Identify which cell holds the provided text, then report its (x, y) central coordinate. 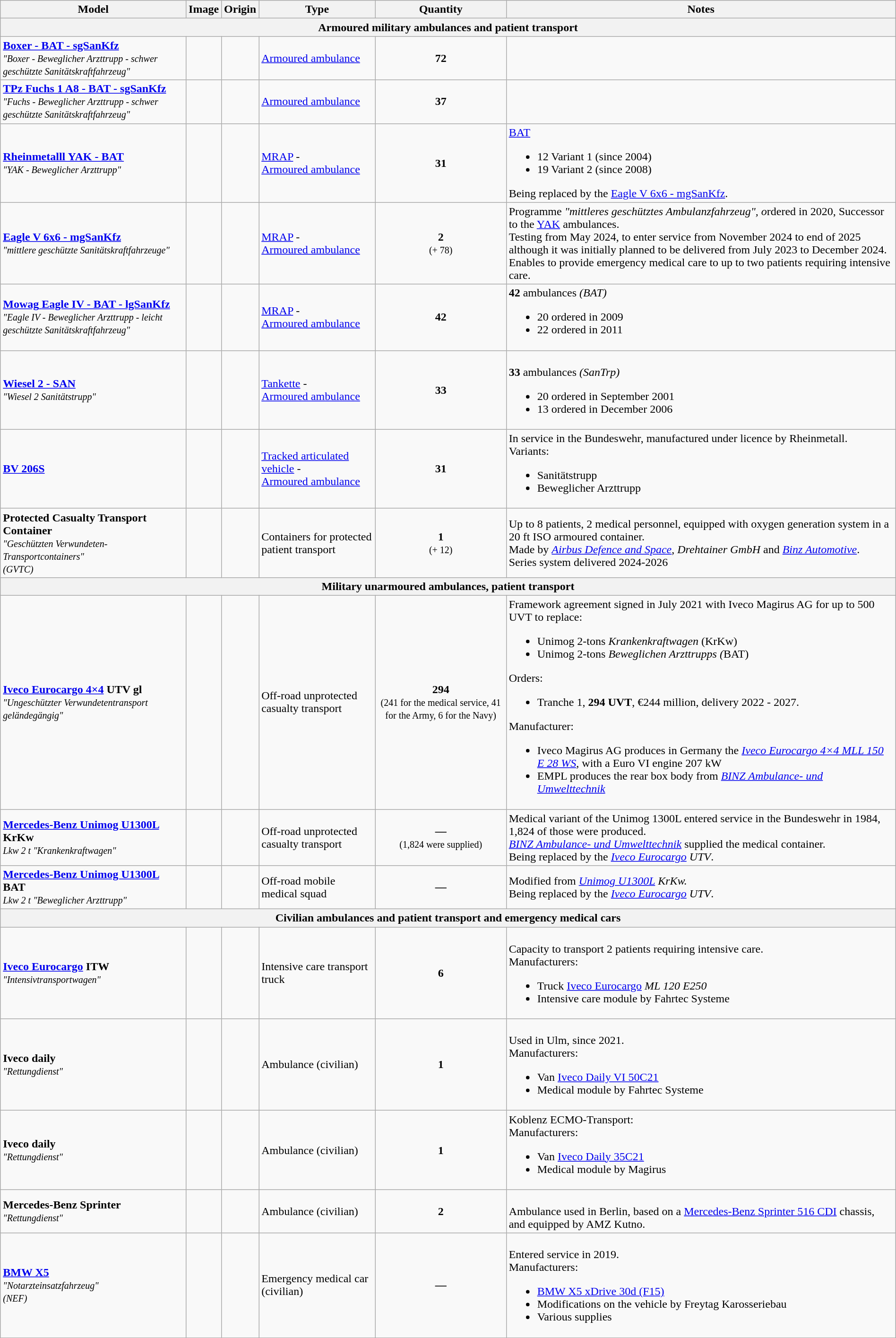
42 (440, 317)
Protected Casualty Transport Container"Geschützten Verwundeten-Transportcontainers"(GVTC) (94, 543)
Origin (240, 9)
294(241 for the medical service, 41 for the Army, 6 for the Navy) (440, 702)
Military unarmoured ambulances, patient transport (448, 586)
Ambulance used in Berlin, based on a Mercedes-Benz Sprinter 516 CDI chassis, and equipped by AMZ Kutno. (701, 1211)
Rheinmetalll YAK - BAT"YAK - Beweglicher Arzttrupp" (94, 163)
BV 206S (94, 469)
Containers for protected patient transport (318, 543)
33 (440, 390)
Koblenz ECMO-Transport:Manufacturers:Van Iveco Daily 35C21Medical module by Magirus (701, 1150)
Tankette -Armoured ambulance (318, 390)
Boxer - BAT - sgSanKfz"Boxer - Beweglicher Arzttrupp - schwer geschützte Sanitätskraftfahrzeug" (94, 58)
72 (440, 58)
1(+ 12) (440, 543)
—(1,824 were supplied) (440, 838)
Image (204, 9)
Mercedes-Benz Unimog U1300L KrKwLkw 2 t "Krankenkraftwagen" (94, 838)
2(+ 78) (440, 243)
Model (94, 9)
Mowag Eagle IV - BAT - lgSanKfz"Eagle IV - Beweglicher Arzttrupp - leicht geschützte Sanitätskraftfahrzeug" (94, 317)
Intensive care transport truck (318, 973)
Quantity (440, 9)
Iveco Eurocargo 4×4 UTV gl"Ungeschützter Verwundetentransport geländegängig" (94, 702)
Modified from Unimog U1300L KrKw.Being replaced by the Iveco Eurocargo UTV. (701, 887)
Tracked articulated vehicle -Armoured ambulance (318, 469)
Used in Ulm, since 2021.Manufacturers:Van Iveco Daily VI 50C21Medical module by Fahrtec Systeme (701, 1065)
Emergency medical car (civilian) (318, 1285)
In service in the Bundeswehr, manufactured under licence by Rheinmetall.Variants:SanitätstruppBeweglicher Arzttrupp (701, 469)
Mercedes-Benz Unimog U1300L BATLkw 2 t "Beweglicher Arzttrupp" (94, 887)
Wiesel 2 - SAN"Wiesel 2 Sanitätstrupp" (94, 390)
Mercedes-Benz Sprinter"Rettungdienst" (94, 1211)
BMW X5"Notarzteinsatzfahrzeug"(NEF) (94, 1285)
TPz Fuchs 1 A8 - BAT - sgSanKfz"Fuchs - Beweglicher Arzttrupp - schwer geschützte Sanitätskraftfahrzeug" (94, 102)
2 (440, 1211)
Armoured military ambulances and patient transport (448, 27)
Capacity to transport 2 patients requiring intensive care.Manufacturers:Truck Iveco Eurocargo ML 120 E250Intensive care module by Fahrtec Systeme (701, 973)
Eagle V 6x6 - mgSanKfz"mittlere geschützte Sanitätskraftfahrzeuge" (94, 243)
Civilian ambulances and patient transport and emergency medical cars (448, 918)
37 (440, 102)
42 ambulances (BAT)20 ordered in 200922 ordered in 2011 (701, 317)
Iveco Eurocargo ITW"Intensivtransportwagen" (94, 973)
Entered service in 2019.Manufacturers:BMW X5 xDrive 30d (F15)Modifications on the vehicle by Freytag KarosseriebauVarious supplies (701, 1285)
Type (318, 9)
33 ambulances (SanTrp)20 ordered in September 200113 ordered in December 2006 (701, 390)
BAT12 Variant 1 (since 2004)19 Variant 2 (since 2008)Being replaced by the Eagle V 6x6 - mgSanKfz. (701, 163)
Off-road mobile medical squad (318, 887)
6 (440, 973)
Notes (701, 9)
